Provide the (x, y) coordinate of the cell's center where the given text is located.  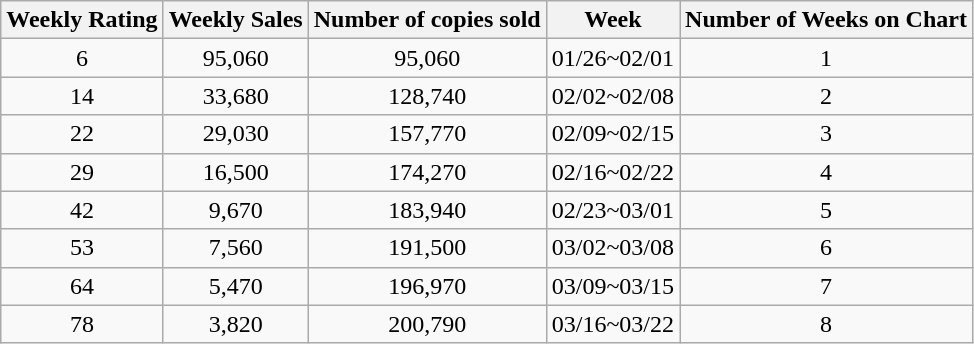
1 (826, 58)
03/16~03/22 (612, 324)
Week (612, 20)
14 (82, 96)
4 (826, 172)
3,820 (236, 324)
7,560 (236, 248)
02/23~03/01 (612, 210)
29 (82, 172)
8 (826, 324)
Number of copies sold (427, 20)
29,030 (236, 134)
Number of Weeks on Chart (826, 20)
53 (82, 248)
174,270 (427, 172)
7 (826, 286)
78 (82, 324)
5 (826, 210)
02/02~02/08 (612, 96)
16,500 (236, 172)
02/09~02/15 (612, 134)
42 (82, 210)
Weekly Sales (236, 20)
5,470 (236, 286)
200,790 (427, 324)
03/09~03/15 (612, 286)
02/16~02/22 (612, 172)
157,770 (427, 134)
33,680 (236, 96)
22 (82, 134)
196,970 (427, 286)
2 (826, 96)
64 (82, 286)
183,940 (427, 210)
128,740 (427, 96)
3 (826, 134)
Weekly Rating (82, 20)
9,670 (236, 210)
191,500 (427, 248)
01/26~02/01 (612, 58)
03/02~03/08 (612, 248)
